Extract the (X, Y) coordinate from the center of the cell holding the provided text.  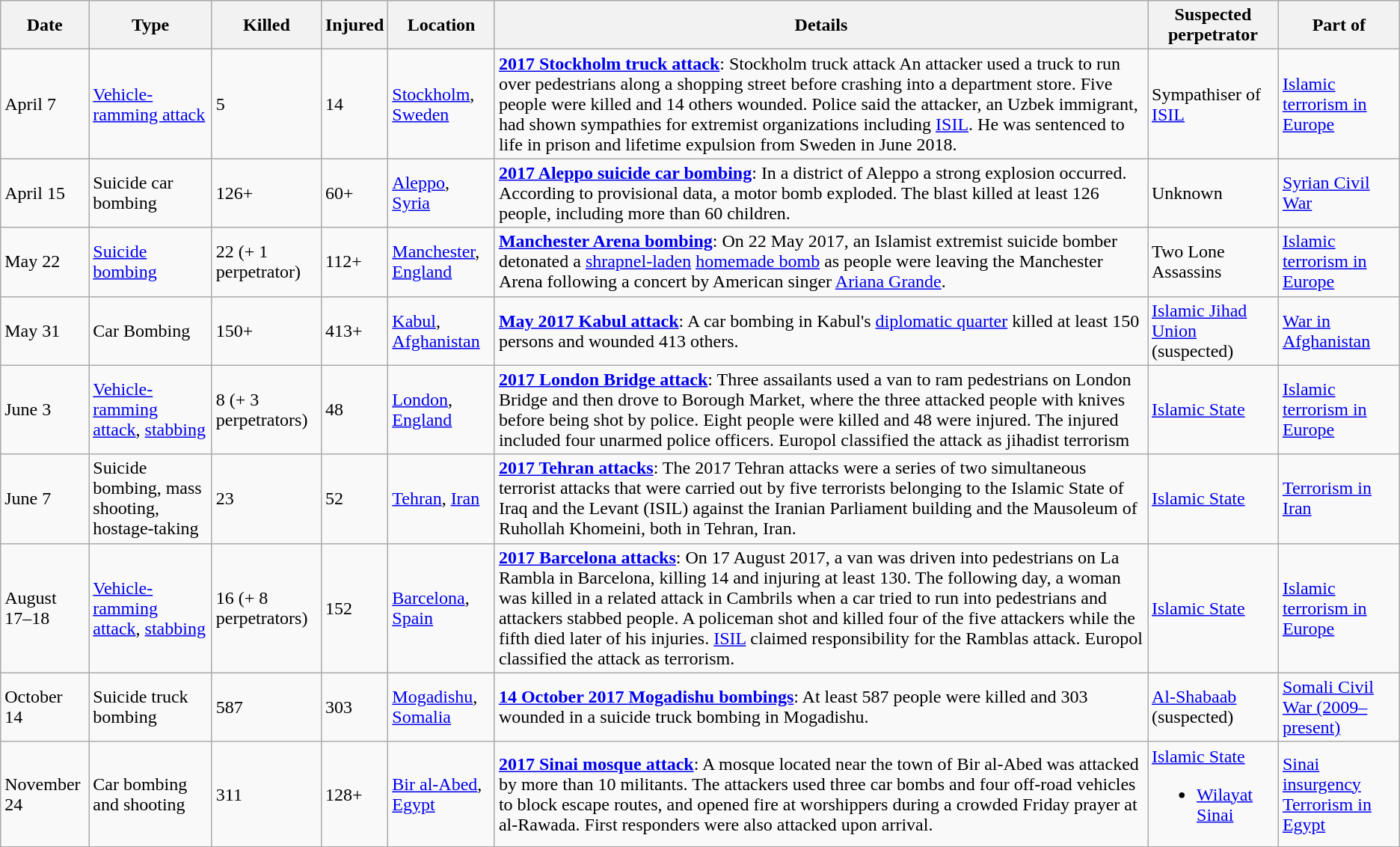
Terrorism in Iran (1339, 498)
Islamic Jihad Union (suspected) (1213, 331)
June 7 (45, 498)
Sinai insurgencyTerrorism in Egypt (1339, 794)
152 (354, 608)
Mogadishu, Somalia (441, 707)
May 22 (45, 262)
Type (151, 25)
Suicide car bombing (151, 193)
587 (266, 707)
Stockholm, Sweden (441, 104)
Location (441, 25)
14 October 2017 Mogadishu bombings: At least 587 people were killed and 303 wounded in a suicide truck bombing in Mogadishu. (821, 707)
22 (+ 1 perpetrator) (266, 262)
Car Bombing (151, 331)
14 (354, 104)
August 17–18 (45, 608)
Part of (1339, 25)
Details (821, 25)
April 15 (45, 193)
112+ (354, 262)
Islamic StateWilayat Sinai (1213, 794)
Bir al-Abed, Egypt (441, 794)
Date (45, 25)
Al-Shabaab (suspected) (1213, 707)
May 31 (45, 331)
Suicide bombing (151, 262)
16 (+ 8 perpetrators) (266, 608)
Injured (354, 25)
October 14 (45, 707)
Two Lone Assassins (1213, 262)
November 24 (45, 794)
April 7 (45, 104)
303 (354, 707)
Car bombing and shooting (151, 794)
War in Afghanistan (1339, 331)
126+ (266, 193)
128+ (354, 794)
5 (266, 104)
June 3 (45, 410)
48 (354, 410)
May 2017 Kabul attack: A car bombing in Kabul's diplomatic quarter killed at least 150 persons and wounded 413 others. (821, 331)
23 (266, 498)
Kabul, Afghanistan (441, 331)
Unknown (1213, 193)
Tehran, Iran (441, 498)
Somali Civil War (2009–present) (1339, 707)
52 (354, 498)
Suspected perpetrator (1213, 25)
Sympathiser of ISIL (1213, 104)
Barcelona, Spain (441, 608)
60+ (354, 193)
150+ (266, 331)
Aleppo, Syria (441, 193)
Manchester, England (441, 262)
Suicide bombing, mass shooting, hostage-taking (151, 498)
311 (266, 794)
Killed (266, 25)
Vehicle-ramming attack (151, 104)
Suicide truck bombing (151, 707)
Syrian Civil War (1339, 193)
8 (+ 3 perpetrators) (266, 410)
413+ (354, 331)
London, England (441, 410)
